Identify which cell holds the provided text, then report its [X, Y] central coordinate. 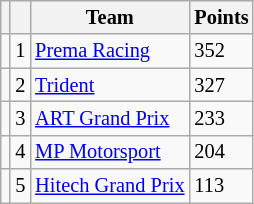
2 [20, 85]
MP Motorsport [110, 152]
3 [20, 118]
ART Grand Prix [110, 118]
204 [221, 152]
1 [20, 51]
4 [20, 152]
Points [221, 17]
113 [221, 186]
233 [221, 118]
Team [110, 17]
Trident [110, 85]
352 [221, 51]
5 [20, 186]
327 [221, 85]
Prema Racing [110, 51]
Hitech Grand Prix [110, 186]
